Identify which cell holds the provided text, then report its (X, Y) central coordinate. 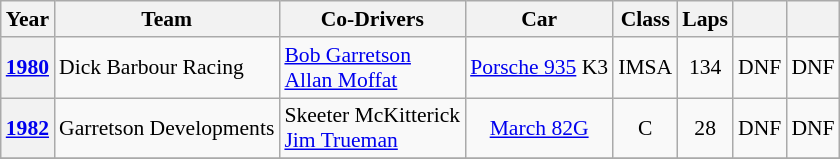
Year (28, 19)
Porsche 935 K3 (539, 68)
Garretson Developments (166, 128)
1982 (28, 128)
Dick Barbour Racing (166, 68)
March 82G (539, 128)
1980 (28, 68)
Co-Drivers (372, 19)
Skeeter McKitterick Jim Trueman (372, 128)
Class (645, 19)
C (645, 128)
Bob Garretson Allan Moffat (372, 68)
28 (705, 128)
IMSA (645, 68)
134 (705, 68)
Team (166, 19)
Laps (705, 19)
Car (539, 19)
